Scan for the cell matching the given text and deliver its (X, Y) coordinate at center. 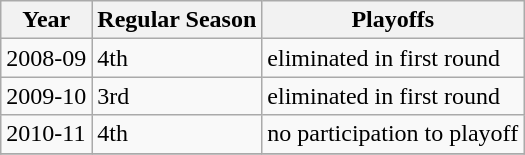
2008-09 (46, 58)
Playoffs (393, 20)
2010-11 (46, 134)
3rd (177, 96)
Regular Season (177, 20)
no participation to playoff (393, 134)
Year (46, 20)
2009-10 (46, 96)
